Output the (x, y) coordinate of the center of the cell containing the given text.  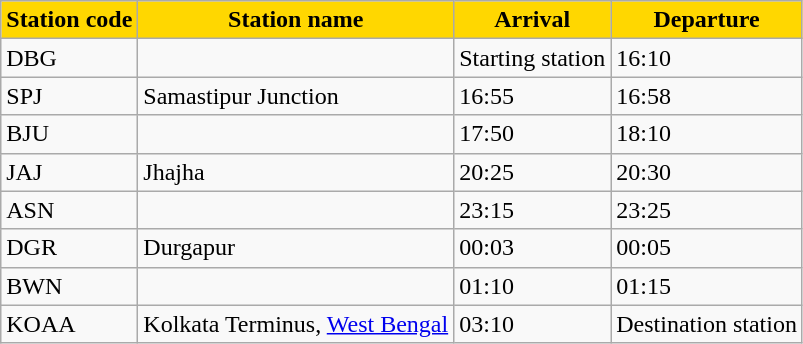
SPJ (70, 96)
00:05 (707, 248)
Station code (70, 20)
20:30 (707, 172)
01:15 (707, 286)
DBG (70, 58)
JAJ (70, 172)
Samastipur Junction (296, 96)
20:25 (532, 172)
Destination station (707, 324)
Arrival (532, 20)
Station name (296, 20)
16:55 (532, 96)
01:10 (532, 286)
Durgapur (296, 248)
Jhajha (296, 172)
16:10 (707, 58)
Departure (707, 20)
KOAA (70, 324)
17:50 (532, 134)
16:58 (707, 96)
23:15 (532, 210)
BJU (70, 134)
03:10 (532, 324)
DGR (70, 248)
Starting station (532, 58)
18:10 (707, 134)
00:03 (532, 248)
BWN (70, 286)
Kolkata Terminus, West Bengal (296, 324)
23:25 (707, 210)
ASN (70, 210)
